From the cell containing the given text, extract its center point as [x, y] coordinate. 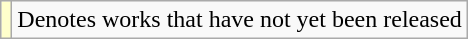
Denotes works that have not yet been released [240, 20]
